Scan for the cell matching the given text and deliver its [X, Y] coordinate at center. 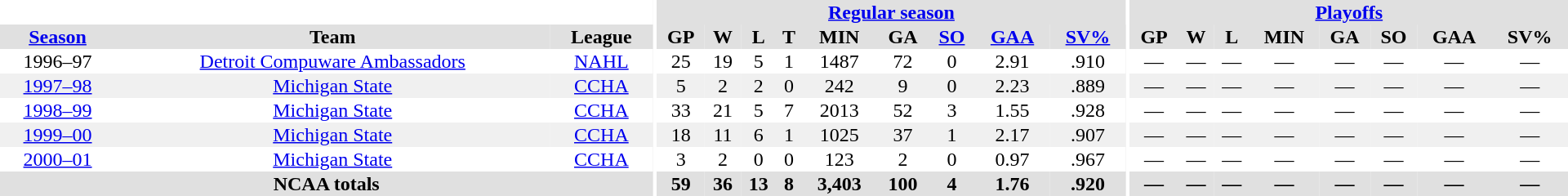
2013 [839, 110]
Regular season [892, 12]
59 [681, 184]
.889 [1088, 86]
Season [57, 37]
2.17 [1013, 135]
6 [759, 135]
100 [903, 184]
1997–98 [57, 86]
Team [332, 37]
7 [789, 110]
3,403 [839, 184]
36 [723, 184]
4 [952, 184]
37 [903, 135]
72 [903, 61]
1999–00 [57, 135]
Playoffs [1349, 12]
2.23 [1013, 86]
8 [789, 184]
1487 [839, 61]
1025 [839, 135]
18 [681, 135]
T [789, 37]
2000–01 [57, 159]
1998–99 [57, 110]
.928 [1088, 110]
.967 [1088, 159]
.907 [1088, 135]
242 [839, 86]
21 [723, 110]
11 [723, 135]
Detroit Compuware Ambassadors [332, 61]
52 [903, 110]
0.97 [1013, 159]
13 [759, 184]
NCAA totals [327, 184]
.910 [1088, 61]
2.91 [1013, 61]
League [601, 37]
1.55 [1013, 110]
.920 [1088, 184]
123 [839, 159]
33 [681, 110]
25 [681, 61]
19 [723, 61]
1.76 [1013, 184]
1996–97 [57, 61]
9 [903, 86]
NAHL [601, 61]
